Scan for the cell matching the given text and deliver its (x, y) coordinate at center. 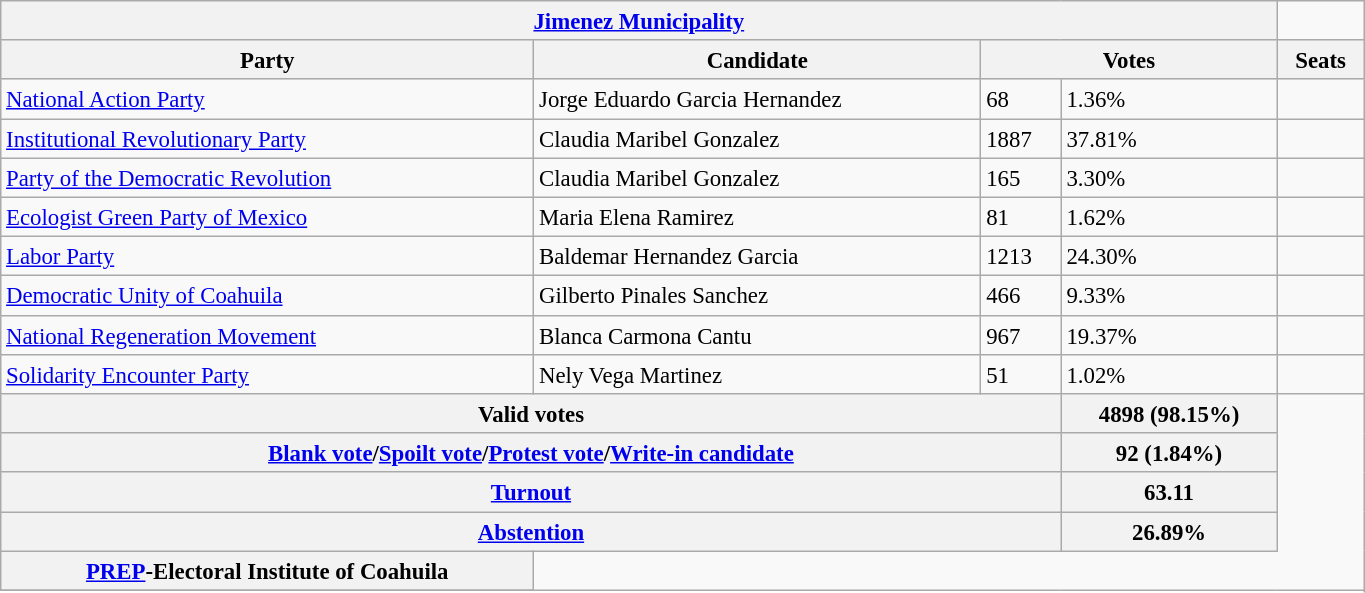
9.33% (1169, 296)
Turnout (531, 492)
19.37% (1169, 334)
3.30% (1169, 178)
Blanca Carmona Cantu (758, 334)
92 (1.84%) (1169, 452)
Labor Party (268, 256)
24.30% (1169, 256)
68 (1021, 100)
Abstention (531, 532)
Jorge Eduardo Garcia Hernandez (758, 100)
Maria Elena Ramirez (758, 216)
Valid votes (531, 414)
165 (1021, 178)
Nely Vega Martinez (758, 374)
National Regeneration Movement (268, 334)
1.62% (1169, 216)
51 (1021, 374)
PREP-Electoral Institute of Coahuila (268, 570)
National Action Party (268, 100)
4898 (98.15%) (1169, 414)
63.11 (1169, 492)
Party of the Democratic Revolution (268, 178)
Baldemar Hernandez Garcia (758, 256)
967 (1021, 334)
1213 (1021, 256)
Party (268, 60)
81 (1021, 216)
1.36% (1169, 100)
466 (1021, 296)
37.81% (1169, 138)
Votes (1129, 60)
Seats (1320, 60)
Jimenez Municipality (639, 20)
Institutional Revolutionary Party (268, 138)
Ecologist Green Party of Mexico (268, 216)
Blank vote/Spoilt vote/Protest vote/Write-in candidate (531, 452)
26.89% (1169, 532)
Candidate (758, 60)
Solidarity Encounter Party (268, 374)
Democratic Unity of Coahuila (268, 296)
Gilberto Pinales Sanchez (758, 296)
1887 (1021, 138)
1.02% (1169, 374)
